Output the (x, y) coordinate of the center of the cell containing the given text.  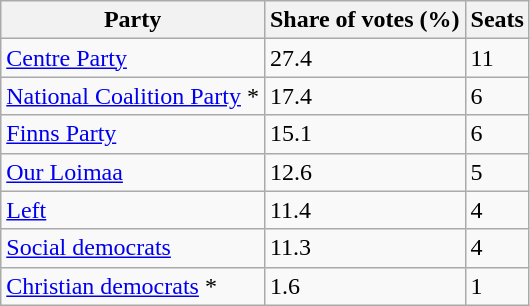
Finns Party (133, 134)
17.4 (364, 96)
5 (497, 172)
Christian democrats * (133, 286)
1 (497, 286)
Left (133, 210)
Centre Party (133, 58)
Share of votes (%) (364, 20)
11 (497, 58)
Social democrats (133, 248)
27.4 (364, 58)
15.1 (364, 134)
1.6 (364, 286)
National Coalition Party * (133, 96)
12.6 (364, 172)
Seats (497, 20)
Party (133, 20)
11.4 (364, 210)
11.3 (364, 248)
Our Loimaa (133, 172)
